Pinpoint the cell where the given text exists, returning its [X, Y] midpoint coordinate. 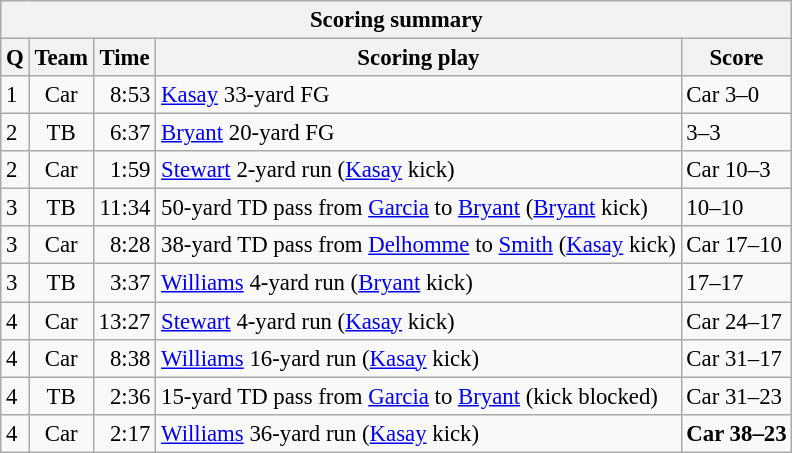
Stewart 2-yard run (Kasay kick) [418, 170]
Car 17–10 [736, 245]
50-yard TD pass from Garcia to Bryant (Bryant kick) [418, 208]
11:34 [124, 208]
Time [124, 58]
Williams 4-yard run (Bryant kick) [418, 283]
Score [736, 58]
Kasay 33-yard FG [418, 95]
Q [15, 58]
15-yard TD pass from Garcia to Bryant (kick blocked) [418, 396]
8:28 [124, 245]
Scoring summary [396, 20]
3:37 [124, 283]
10–10 [736, 208]
17–17 [736, 283]
Williams 36-yard run (Kasay kick) [418, 433]
38-yard TD pass from Delhomme to Smith (Kasay kick) [418, 245]
13:27 [124, 321]
Scoring play [418, 58]
6:37 [124, 133]
Stewart 4-yard run (Kasay kick) [418, 321]
Car 24–17 [736, 321]
Car 31–17 [736, 358]
Team [61, 58]
Car 31–23 [736, 396]
Williams 16-yard run (Kasay kick) [418, 358]
2:36 [124, 396]
1 [15, 95]
8:53 [124, 95]
2:17 [124, 433]
Car 10–3 [736, 170]
Bryant 20-yard FG [418, 133]
Car 38–23 [736, 433]
3–3 [736, 133]
8:38 [124, 358]
1:59 [124, 170]
Car 3–0 [736, 95]
